For the text-containing cell, return its midpoint in [X, Y] coordinate format. 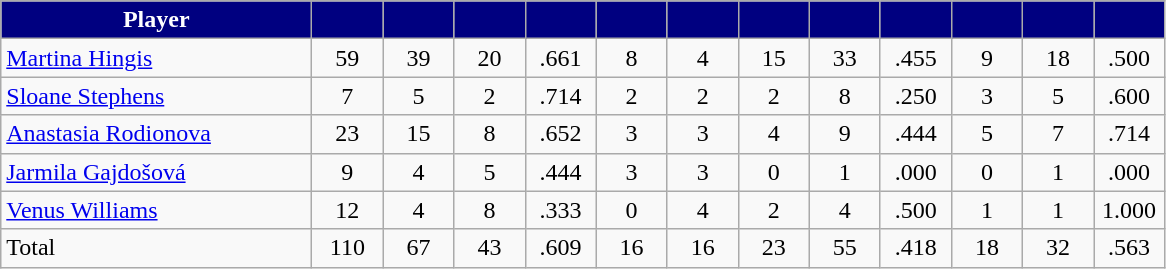
.652 [560, 134]
Martina Hingis [156, 58]
Sloane Stephens [156, 96]
Jarmila Gajdošová [156, 172]
Venus Williams [156, 210]
39 [418, 58]
.250 [916, 96]
110 [348, 248]
32 [1058, 248]
Total [156, 248]
.609 [560, 248]
43 [490, 248]
.418 [916, 248]
55 [844, 248]
.661 [560, 58]
1.000 [1130, 210]
Anastasia Rodionova [156, 134]
20 [490, 58]
67 [418, 248]
33 [844, 58]
Player [156, 20]
.333 [560, 210]
.455 [916, 58]
12 [348, 210]
.563 [1130, 248]
59 [348, 58]
.600 [1130, 96]
